Output the (x, y) coordinate of the center of the cell containing the given text.  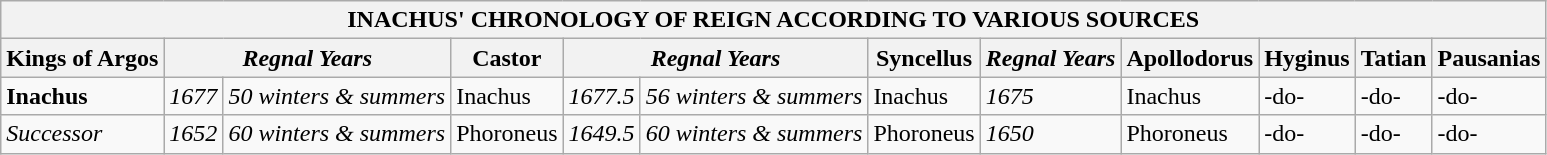
Tatian (1394, 58)
Apollodorus (1190, 58)
50 winters & summers (337, 96)
1675 (1050, 96)
INACHUS' CHRONOLOGY OF REIGN ACCORDING TO VARIOUS SOURCES (774, 20)
1677.5 (602, 96)
1652 (194, 134)
Syncellus (924, 58)
1677 (194, 96)
Pausanias (1489, 58)
1650 (1050, 134)
Successor (82, 134)
56 winters & summers (754, 96)
1649.5 (602, 134)
Kings of Argos (82, 58)
Hyginus (1307, 58)
Castor (507, 58)
